Locate the cell with the specified text and output its (x, y) center coordinate. 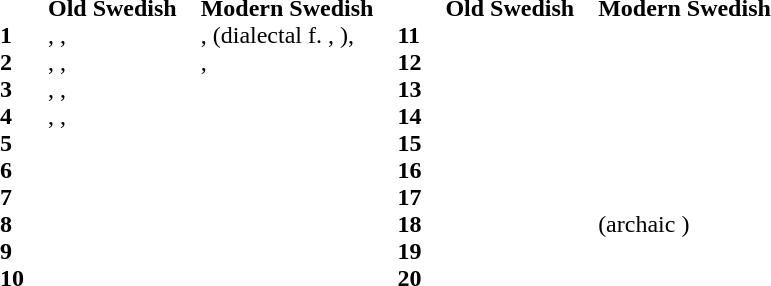
11 (397, 36)
15 (397, 144)
18 (397, 224)
(archaic ) (672, 224)
13 (397, 90)
, (dialectal f. , ), (276, 36)
, (276, 62)
14 (397, 116)
19 (397, 252)
16 (397, 170)
12 (397, 62)
17 (397, 198)
